From the cell containing the given text, extract its center point as (X, Y) coordinate. 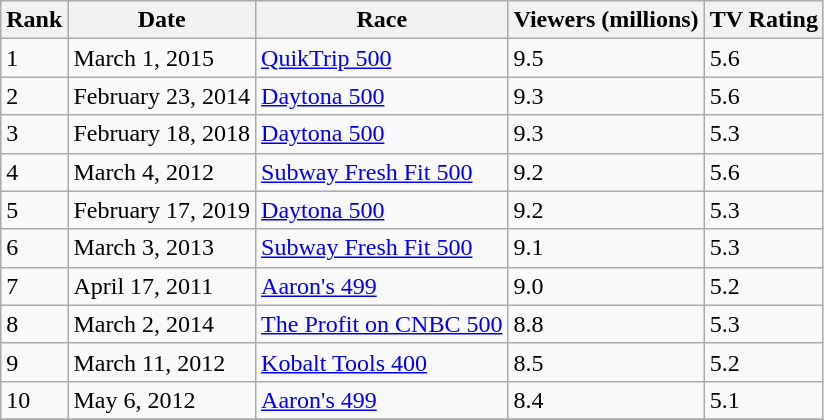
8 (34, 324)
8.4 (606, 400)
9.0 (606, 286)
February 17, 2019 (162, 210)
6 (34, 248)
March 2, 2014 (162, 324)
The Profit on CNBC 500 (382, 324)
QuikTrip 500 (382, 58)
2 (34, 96)
March 11, 2012 (162, 362)
9.1 (606, 248)
5.1 (764, 400)
May 6, 2012 (162, 400)
Race (382, 20)
5 (34, 210)
7 (34, 286)
February 18, 2018 (162, 134)
April 17, 2011 (162, 286)
Rank (34, 20)
8.5 (606, 362)
8.8 (606, 324)
10 (34, 400)
February 23, 2014 (162, 96)
9 (34, 362)
March 3, 2013 (162, 248)
1 (34, 58)
Kobalt Tools 400 (382, 362)
March 1, 2015 (162, 58)
4 (34, 172)
3 (34, 134)
March 4, 2012 (162, 172)
9.5 (606, 58)
Viewers (millions) (606, 20)
Date (162, 20)
TV Rating (764, 20)
